Return the [x, y] coordinate for the center point of the cell that contains the specified text.  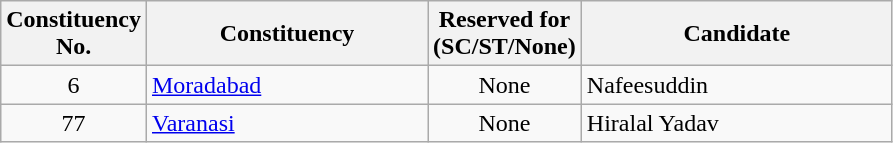
Reserved for (SC/ST/None) [505, 34]
Nafeesuddin [736, 85]
Hiralal Yadav [736, 123]
Moradabad [286, 85]
Varanasi [286, 123]
Constituency No. [74, 34]
6 [74, 85]
Candidate [736, 34]
77 [74, 123]
Constituency [286, 34]
